Provide the [X, Y] coordinate of the cell's center where the given text is located.  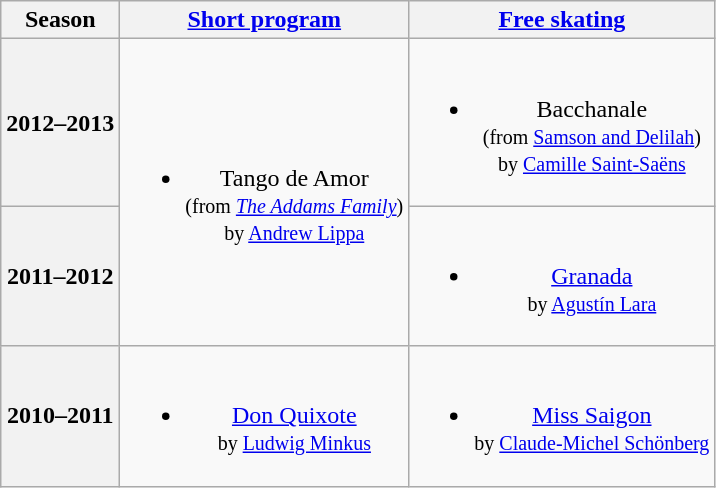
Season [60, 20]
Don Quixote by Ludwig Minkus [264, 416]
Bacchanale (from Samson and Delilah) by Camille Saint-Saëns [562, 122]
Tango de Amor (from The Addams Family) by Andrew Lippa [264, 192]
2011–2012 [60, 276]
Free skating [562, 20]
Miss Saigon by Claude-Michel Schönberg [562, 416]
Short program [264, 20]
2010–2011 [60, 416]
2012–2013 [60, 122]
Granada by Agustín Lara [562, 276]
